Pinpoint the cell where the given text exists, returning its [X, Y] midpoint coordinate. 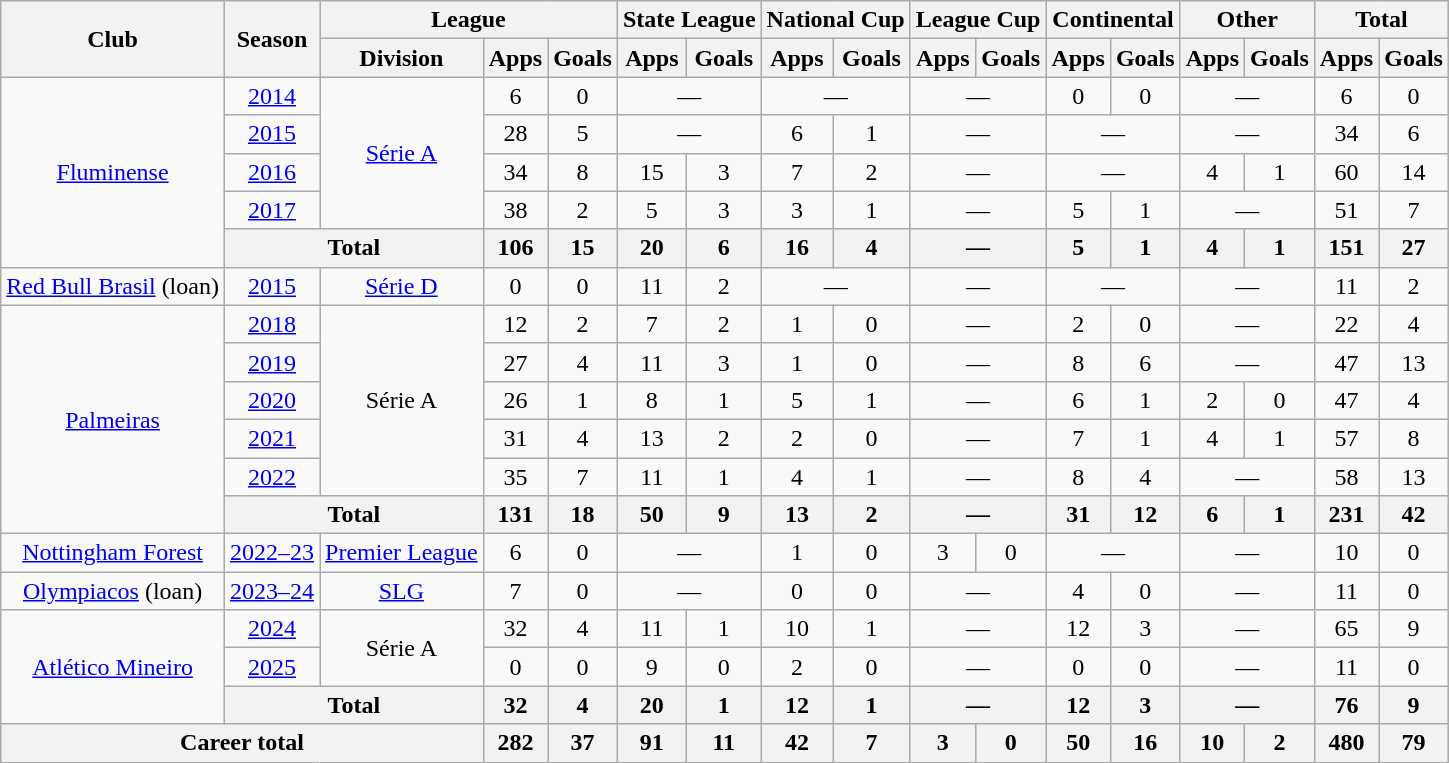
Career total [242, 743]
57 [1346, 438]
28 [515, 134]
2022 [272, 477]
35 [515, 477]
Division [402, 58]
131 [515, 515]
151 [1346, 248]
65 [1346, 629]
26 [515, 400]
League [469, 20]
14 [1414, 172]
Série D [402, 286]
2016 [272, 172]
2021 [272, 438]
Palmeiras [113, 419]
480 [1346, 743]
2019 [272, 362]
Other [1247, 20]
2020 [272, 400]
Red Bull Brasil (loan) [113, 286]
282 [515, 743]
Continental [1113, 20]
2024 [272, 629]
Fluminense [113, 172]
51 [1346, 210]
231 [1346, 515]
Atlético Mineiro [113, 667]
38 [515, 210]
76 [1346, 705]
106 [515, 248]
Olympiacos (loan) [113, 591]
Season [272, 39]
Nottingham Forest [113, 553]
League Cup [978, 20]
2022–23 [272, 553]
2025 [272, 667]
60 [1346, 172]
58 [1346, 477]
79 [1414, 743]
National Cup [836, 20]
22 [1346, 324]
91 [652, 743]
2018 [272, 324]
18 [583, 515]
37 [583, 743]
SLG [402, 591]
State League [689, 20]
Premier League [402, 553]
2023–24 [272, 591]
2017 [272, 210]
Club [113, 39]
2014 [272, 96]
